Capture the cell that displays the provided text and extract its [x, y] central coordinate. 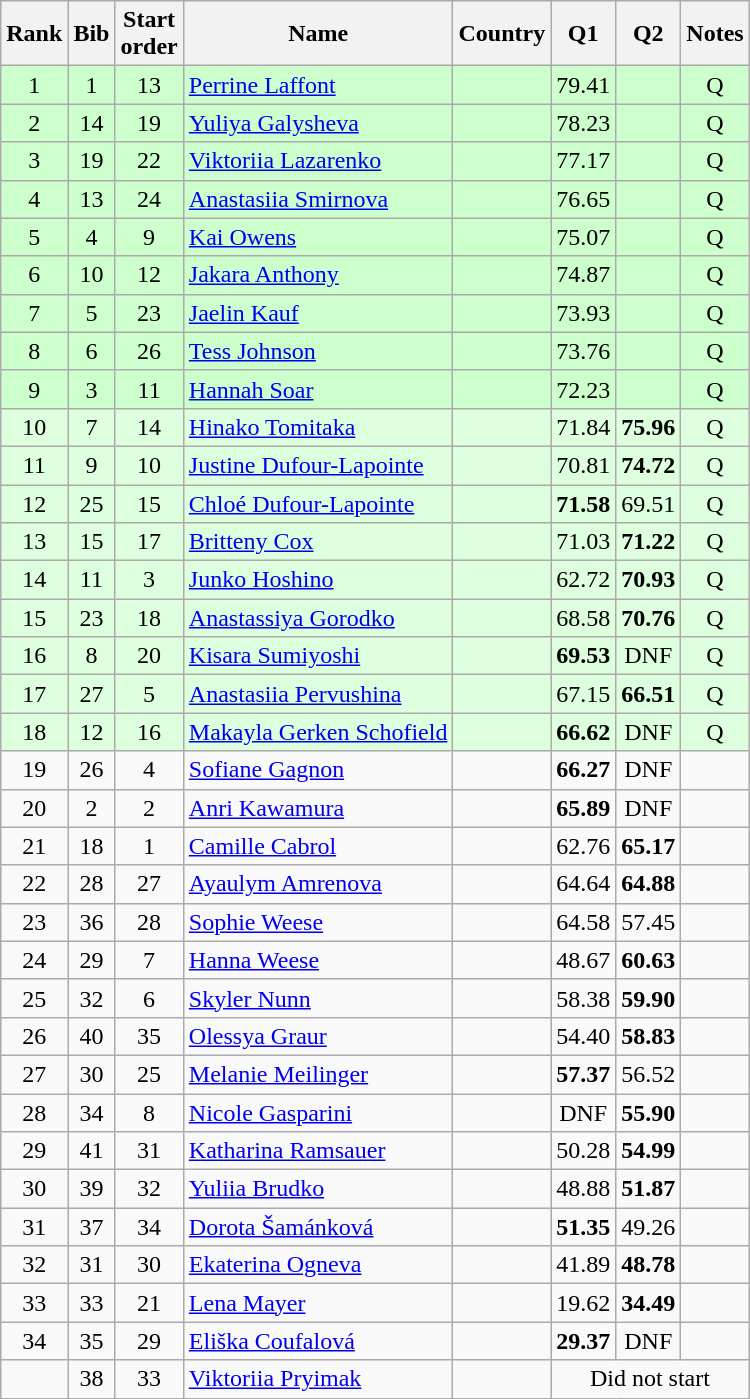
Justine Dufour-Lapointe [318, 465]
Melanie Meilinger [318, 1074]
56.52 [648, 1074]
75.96 [648, 427]
79.41 [584, 85]
76.65 [584, 199]
Name [318, 34]
71.22 [648, 542]
Makayla Gerken Schofield [318, 732]
50.28 [584, 1151]
73.93 [584, 313]
Sofiane Gagnon [318, 770]
19.62 [584, 1303]
Q2 [648, 34]
Lena Mayer [318, 1303]
60.63 [648, 960]
70.81 [584, 465]
Notes [715, 34]
Skyler Nunn [318, 998]
65.17 [648, 846]
49.26 [648, 1227]
Anastassiya Gorodko [318, 618]
41 [92, 1151]
Jakara Anthony [318, 275]
Hinako Tomitaka [318, 427]
66.27 [584, 770]
51.87 [648, 1189]
70.93 [648, 580]
62.76 [584, 846]
Jaelin Kauf [318, 313]
69.53 [584, 656]
Ayaulym Amrenova [318, 884]
Kisara Sumiyoshi [318, 656]
36 [92, 922]
Kai Owens [318, 237]
Bib [92, 34]
38 [92, 1379]
Katharina Ramsauer [318, 1151]
Britteny Cox [318, 542]
Camille Cabrol [318, 846]
Tess Johnson [318, 351]
75.07 [584, 237]
62.72 [584, 580]
55.90 [648, 1113]
Rank [34, 34]
29.37 [584, 1341]
Yuliia Brudko [318, 1189]
54.99 [648, 1151]
67.15 [584, 694]
Sophie Weese [318, 922]
64.88 [648, 884]
74.72 [648, 465]
Anri Kawamura [318, 808]
78.23 [584, 123]
66.51 [648, 694]
73.76 [584, 351]
66.62 [584, 732]
71.03 [584, 542]
Chloé Dufour-Lapointe [318, 503]
70.76 [648, 618]
54.40 [584, 1036]
Hanna Weese [318, 960]
Anastasiia Smirnova [318, 199]
Junko Hoshino [318, 580]
77.17 [584, 161]
39 [92, 1189]
Viktoriia Lazarenko [318, 161]
Dorota Šamánková [318, 1227]
Nicole Gasparini [318, 1113]
48.78 [648, 1265]
64.64 [584, 884]
74.87 [584, 275]
34.49 [648, 1303]
68.58 [584, 618]
Viktoriia Pryimak [318, 1379]
59.90 [648, 998]
Hannah Soar [318, 389]
57.37 [584, 1074]
71.84 [584, 427]
Did not start [650, 1379]
65.89 [584, 808]
71.58 [584, 503]
57.45 [648, 922]
Yuliya Galysheva [318, 123]
Eliška Coufalová [318, 1341]
Q1 [584, 34]
Country [502, 34]
69.51 [648, 503]
64.58 [584, 922]
58.38 [584, 998]
48.67 [584, 960]
Olessya Graur [318, 1036]
Ekaterina Ogneva [318, 1265]
40 [92, 1036]
Startorder [149, 34]
Anastasiia Pervushina [318, 694]
Perrine Laffont [318, 85]
58.83 [648, 1036]
51.35 [584, 1227]
48.88 [584, 1189]
72.23 [584, 389]
37 [92, 1227]
41.89 [584, 1265]
